Pinpoint the cell where the given text exists, returning its (x, y) midpoint coordinate. 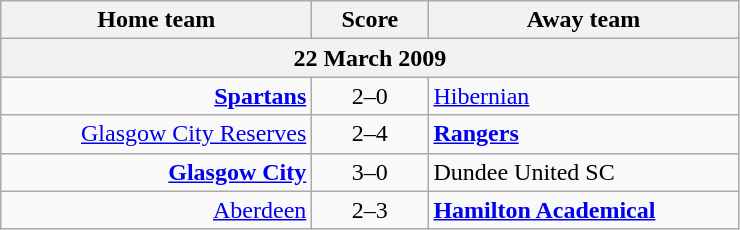
2–0 (370, 96)
Hibernian (584, 96)
2–3 (370, 210)
Aberdeen (156, 210)
Dundee United SC (584, 172)
Away team (584, 20)
Glasgow City (156, 172)
2–4 (370, 134)
Home team (156, 20)
Hamilton Academical (584, 210)
3–0 (370, 172)
Glasgow City Reserves (156, 134)
Spartans (156, 96)
Score (370, 20)
22 March 2009 (370, 58)
Rangers (584, 134)
